Return the [x, y] coordinate for the center point of the cell that contains the specified text.  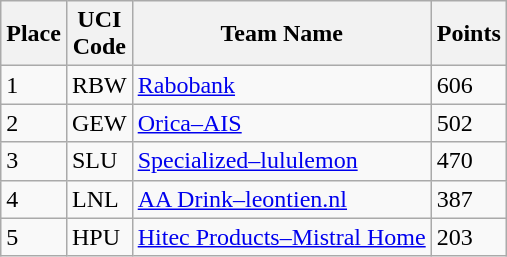
Specialized–lululemon [282, 161]
502 [468, 123]
Rabobank [282, 85]
387 [468, 199]
470 [468, 161]
5 [34, 237]
Hitec Products–Mistral Home [282, 237]
2 [34, 123]
Points [468, 34]
SLU [99, 161]
AA Drink–leontien.nl [282, 199]
606 [468, 85]
GEW [99, 123]
Team Name [282, 34]
LNL [99, 199]
Place [34, 34]
4 [34, 199]
203 [468, 237]
UCICode [99, 34]
3 [34, 161]
1 [34, 85]
HPU [99, 237]
RBW [99, 85]
Orica–AIS [282, 123]
